Capture the cell that displays the provided text and extract its [X, Y] central coordinate. 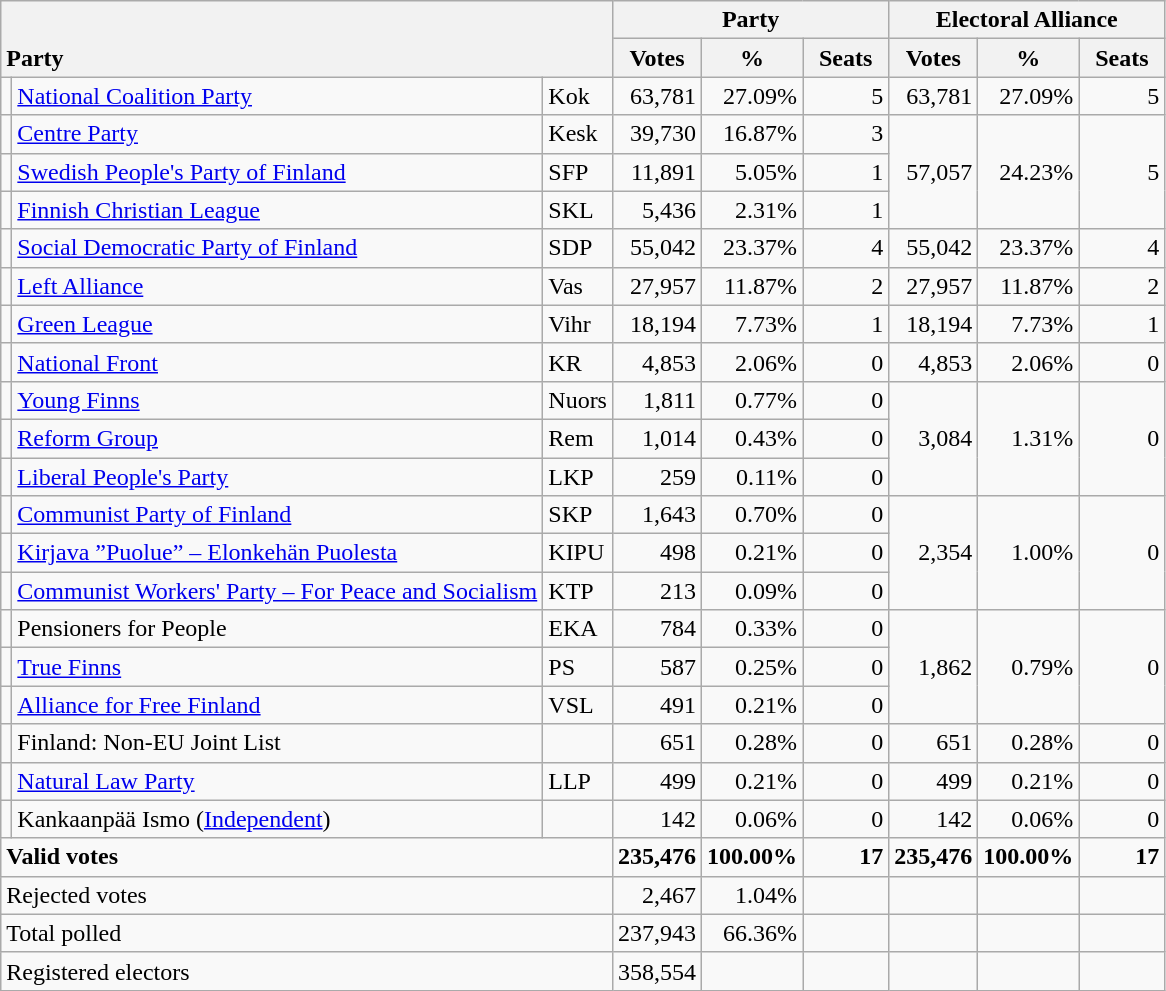
1.00% [1028, 553]
SDP [578, 248]
0.33% [752, 629]
Swedish People's Party of Finland [278, 172]
Pensioners for People [278, 629]
5.05% [752, 172]
16.87% [752, 134]
587 [656, 667]
0.43% [752, 438]
Communist Workers' Party – For Peace and Socialism [278, 591]
1,643 [656, 515]
VSL [578, 705]
Green League [278, 324]
Alliance for Free Finland [278, 705]
Liberal People's Party [278, 477]
Natural Law Party [278, 781]
498 [656, 553]
Kesk [578, 134]
Kok [578, 96]
KIPU [578, 553]
1,811 [656, 400]
National Coalition Party [278, 96]
Young Finns [278, 400]
SKL [578, 210]
3,084 [934, 438]
KTP [578, 591]
Nuors [578, 400]
213 [656, 591]
24.23% [1028, 172]
1,014 [656, 438]
LKP [578, 477]
Vas [578, 286]
1.31% [1028, 438]
SFP [578, 172]
5,436 [656, 210]
0.09% [752, 591]
Left Alliance [278, 286]
EKA [578, 629]
3 [846, 134]
Social Democratic Party of Finland [278, 248]
Communist Party of Finland [278, 515]
LLP [578, 781]
784 [656, 629]
11,891 [656, 172]
39,730 [656, 134]
Reform Group [278, 438]
National Front [278, 362]
2,354 [934, 553]
Kankaanpää Ismo (Independent) [278, 819]
Total polled [307, 933]
237,943 [656, 933]
True Finns [278, 667]
Kirjava ”Puolue” – Elonkehän Puolesta [278, 553]
PS [578, 667]
Finland: Non-EU Joint List [278, 743]
Centre Party [278, 134]
Registered electors [307, 971]
0.11% [752, 477]
SKP [578, 515]
0.70% [752, 515]
Electoral Alliance [1027, 20]
Finnish Christian League [278, 210]
66.36% [752, 933]
0.77% [752, 400]
0.25% [752, 667]
2.31% [752, 210]
Vihr [578, 324]
1,862 [934, 667]
KR [578, 362]
2,467 [656, 895]
491 [656, 705]
358,554 [656, 971]
57,057 [934, 172]
1.04% [752, 895]
259 [656, 477]
Rejected votes [307, 895]
Valid votes [307, 857]
Rem [578, 438]
0.79% [1028, 667]
